Return [x, y] of the center of cell containing provided text 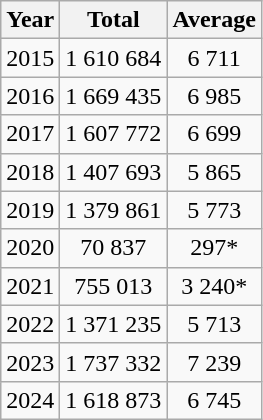
2018 [30, 172]
2024 [30, 400]
6 699 [214, 134]
1 669 435 [114, 96]
5 773 [214, 210]
7 239 [214, 362]
1 379 861 [114, 210]
2017 [30, 134]
1 407 693 [114, 172]
2021 [30, 286]
1 610 684 [114, 58]
2016 [30, 96]
2020 [30, 248]
6 745 [214, 400]
2022 [30, 324]
297* [214, 248]
6 711 [214, 58]
70 837 [114, 248]
2015 [30, 58]
2023 [30, 362]
1 618 873 [114, 400]
6 985 [214, 96]
Year [30, 20]
1 607 772 [114, 134]
1 737 332 [114, 362]
755 013 [114, 286]
5 865 [214, 172]
2019 [30, 210]
1 371 235 [114, 324]
Average [214, 20]
3 240* [214, 286]
Total [114, 20]
5 713 [214, 324]
